Detect which cell encompasses the target text, then output its [x, y] center coordinate. 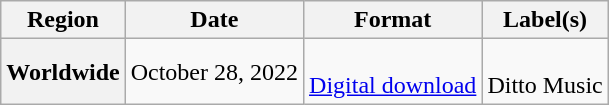
October 28, 2022 [214, 72]
Digital download [393, 72]
Worldwide [63, 72]
Format [393, 20]
Region [63, 20]
Label(s) [545, 20]
Ditto Music [545, 72]
Date [214, 20]
